Determine the [X, Y] coordinate at the center of the cell enclosing the given text.  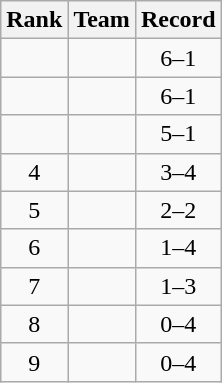
3–4 [178, 172]
1–4 [178, 248]
Rank [34, 20]
Team [102, 20]
7 [34, 286]
9 [34, 362]
2–2 [178, 210]
5–1 [178, 134]
1–3 [178, 286]
4 [34, 172]
5 [34, 210]
8 [34, 324]
6 [34, 248]
Record [178, 20]
